Provide the (X, Y) coordinate of the cell's center where the given text is located.  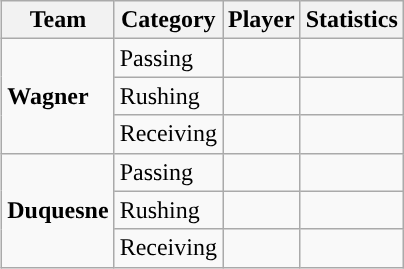
Duquesne (58, 210)
Player (261, 20)
Team (58, 20)
Wagner (58, 96)
Statistics (352, 20)
Category (168, 20)
